Search for the cell housing the specified text and yield its (x, y) center coordinate. 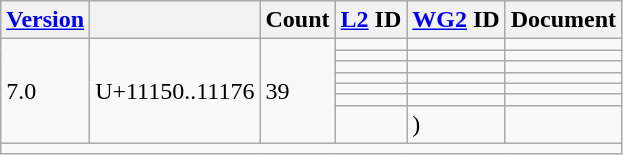
) (456, 124)
Document (563, 20)
39 (298, 91)
L2 ID (371, 20)
WG2 ID (456, 20)
U+11150..11176 (175, 91)
Count (298, 20)
7.0 (46, 91)
Version (46, 20)
